Search for the cell housing the specified text and yield its (x, y) center coordinate. 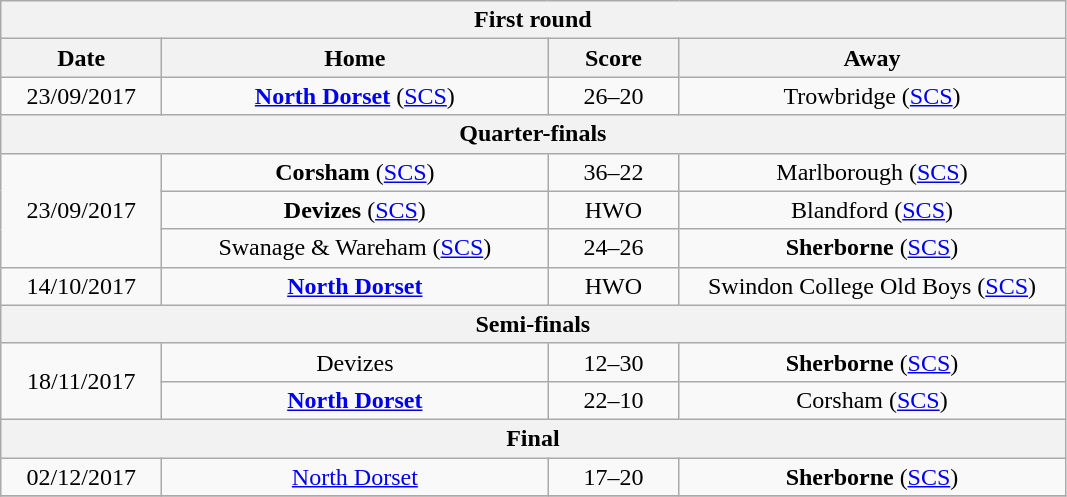
Final (533, 438)
Marlborough (SCS) (872, 172)
Quarter-finals (533, 134)
Date (82, 58)
Swindon College Old Boys (SCS) (872, 286)
14/10/2017 (82, 286)
Home (355, 58)
02/12/2017 (82, 477)
Semi-finals (533, 324)
18/11/2017 (82, 381)
26–20 (614, 96)
Blandford (SCS) (872, 210)
36–22 (614, 172)
Swanage & Wareham (SCS) (355, 248)
22–10 (614, 400)
Devizes (SCS) (355, 210)
24–26 (614, 248)
12–30 (614, 362)
17–20 (614, 477)
Away (872, 58)
Devizes (355, 362)
First round (533, 20)
North Dorset (SCS) (355, 96)
Trowbridge (SCS) (872, 96)
Score (614, 58)
